Return (X, Y) of the center of cell containing provided text 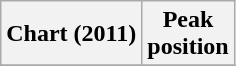
Peakposition (188, 34)
Chart (2011) (72, 34)
